Find where the given text appears and provide that cell's center as [x, y] coordinate. 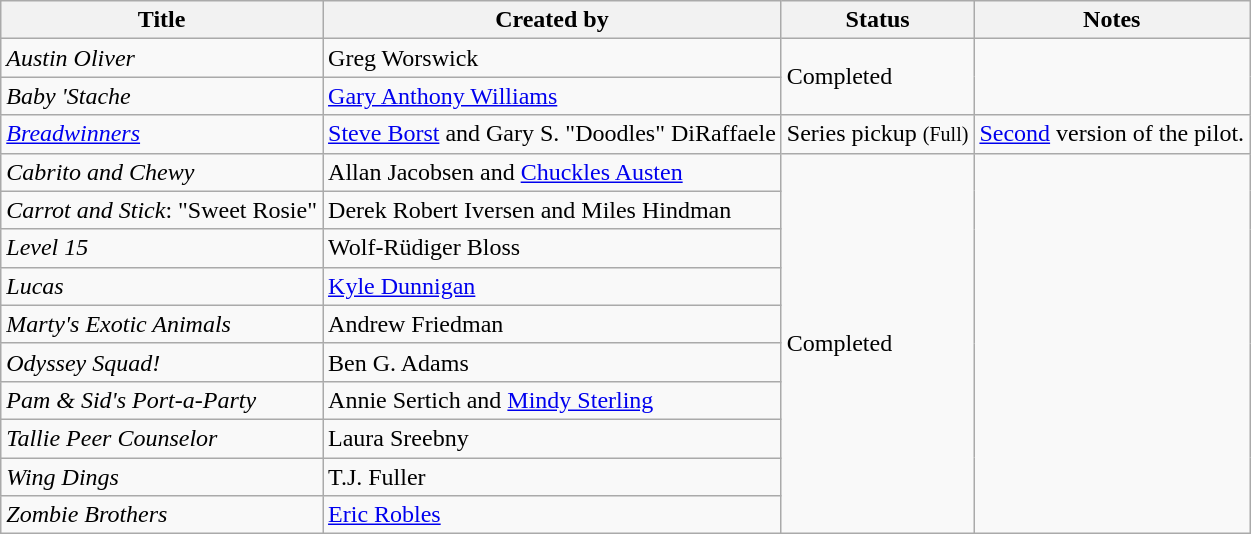
Marty's Exotic Animals [162, 324]
Baby 'Stache [162, 96]
Austin Oliver [162, 58]
Ben G. Adams [552, 362]
Derek Robert Iversen and Miles Hindman [552, 210]
Tallie Peer Counselor [162, 438]
Annie Sertich and Mindy Sterling [552, 400]
Level 15 [162, 248]
Lucas [162, 286]
Greg Worswick [552, 58]
Kyle Dunnigan [552, 286]
Wolf-Rüdiger Bloss [552, 248]
Eric Robles [552, 515]
Second version of the pilot. [1112, 134]
Laura Sreebny [552, 438]
Andrew Friedman [552, 324]
T.J. Fuller [552, 477]
Carrot and Stick: "Sweet Rosie" [162, 210]
Wing Dings [162, 477]
Steve Borst and Gary S. "Doodles" DiRaffaele [552, 134]
Breadwinners [162, 134]
Pam & Sid's Port-a-Party [162, 400]
Cabrito and Chewy [162, 172]
Odyssey Squad! [162, 362]
Notes [1112, 20]
Created by [552, 20]
Allan Jacobsen and Chuckles Austen [552, 172]
Zombie Brothers [162, 515]
Series pickup (Full) [878, 134]
Gary Anthony Williams [552, 96]
Title [162, 20]
Status [878, 20]
